Scan for the cell matching the given text and deliver its (x, y) coordinate at center. 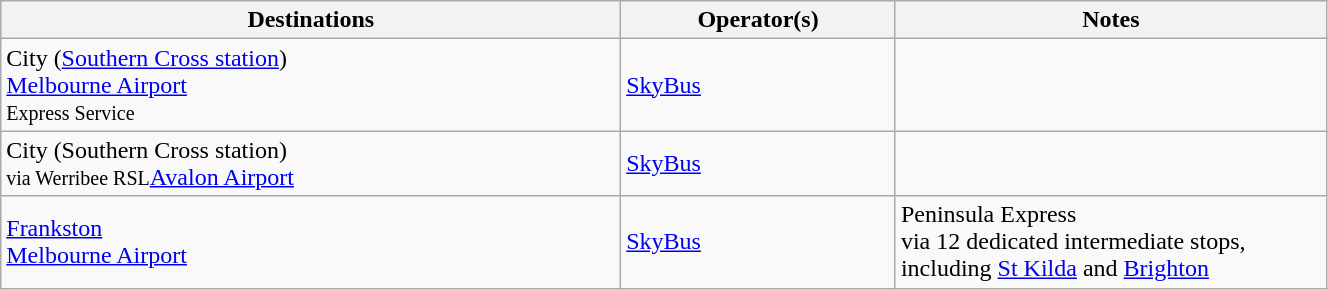
City (Southern Cross station)Melbourne Airport Express Service (311, 85)
Notes (1110, 20)
Destinations (311, 20)
City (Southern Cross station)via Werribee RSLAvalon Airport (311, 164)
Operator(s) (758, 20)
FrankstonMelbourne Airport (311, 242)
Peninsula Expressvia 12 dedicated intermediate stops, including St Kilda and Brighton (1110, 242)
